Search for the cell housing the specified text and yield its (x, y) center coordinate. 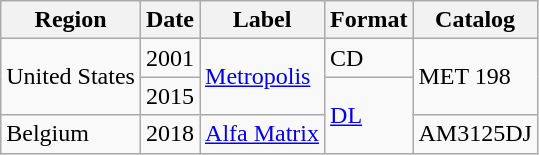
Metropolis (262, 77)
MET 198 (475, 77)
CD (369, 58)
Date (170, 20)
2015 (170, 96)
Label (262, 20)
Alfa Matrix (262, 134)
United States (71, 77)
Belgium (71, 134)
Catalog (475, 20)
Region (71, 20)
2001 (170, 58)
AM3125DJ (475, 134)
Format (369, 20)
2018 (170, 134)
DL (369, 115)
